Scan for the cell matching the given text and deliver its [x, y] coordinate at center. 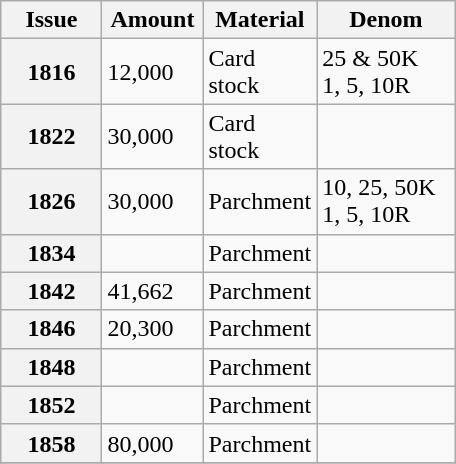
1848 [52, 367]
1834 [52, 253]
Material [260, 20]
1858 [52, 443]
41,662 [152, 291]
10, 25, 50K1, 5, 10R [386, 202]
1852 [52, 405]
Issue [52, 20]
Denom [386, 20]
1822 [52, 136]
1826 [52, 202]
80,000 [152, 443]
20,300 [152, 329]
1842 [52, 291]
1816 [52, 72]
Amount [152, 20]
25 & 50K1, 5, 10R [386, 72]
12,000 [152, 72]
1846 [52, 329]
